Return [X, Y] of the center of cell containing provided text 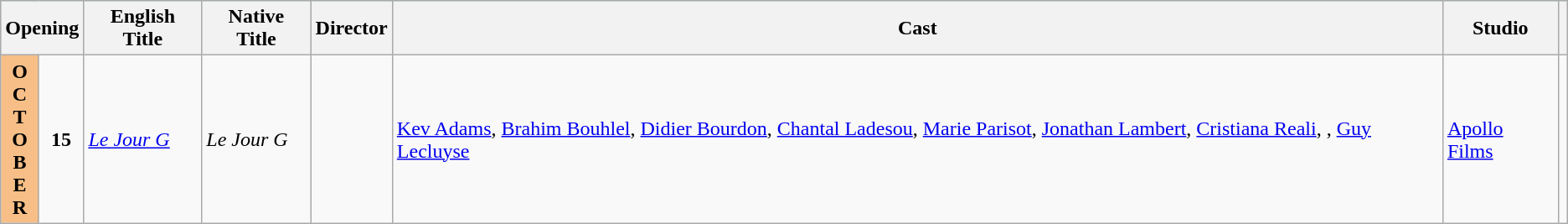
OCTOBER [20, 139]
Kev Adams, Brahim Bouhlel, Didier Bourdon, Chantal Ladesou, Marie Parisot, Jonathan Lambert, Cristiana Reali, , Guy Lecluyse [917, 139]
Studio [1500, 29]
15 [61, 139]
Apollo Films [1500, 139]
Director [352, 29]
Cast [917, 29]
English Title [142, 29]
Native Title [256, 29]
Opening [42, 29]
